Find where the given text appears and provide that cell's center as (X, Y) coordinate. 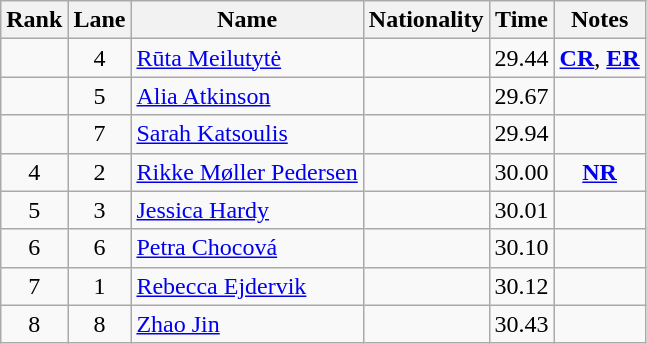
Zhao Jin (247, 324)
NR (600, 172)
Notes (600, 20)
Petra Chocová (247, 248)
Rank (34, 20)
Time (522, 20)
Lane (100, 20)
Nationality (426, 20)
Alia Atkinson (247, 96)
30.12 (522, 286)
Rūta Meilutytė (247, 58)
CR, ER (600, 58)
3 (100, 210)
Rebecca Ejdervik (247, 286)
29.44 (522, 58)
Rikke Møller Pedersen (247, 172)
1 (100, 286)
30.01 (522, 210)
29.67 (522, 96)
30.10 (522, 248)
2 (100, 172)
Name (247, 20)
30.00 (522, 172)
Sarah Katsoulis (247, 134)
Jessica Hardy (247, 210)
30.43 (522, 324)
29.94 (522, 134)
